Return [X, Y] of the center of cell containing provided text 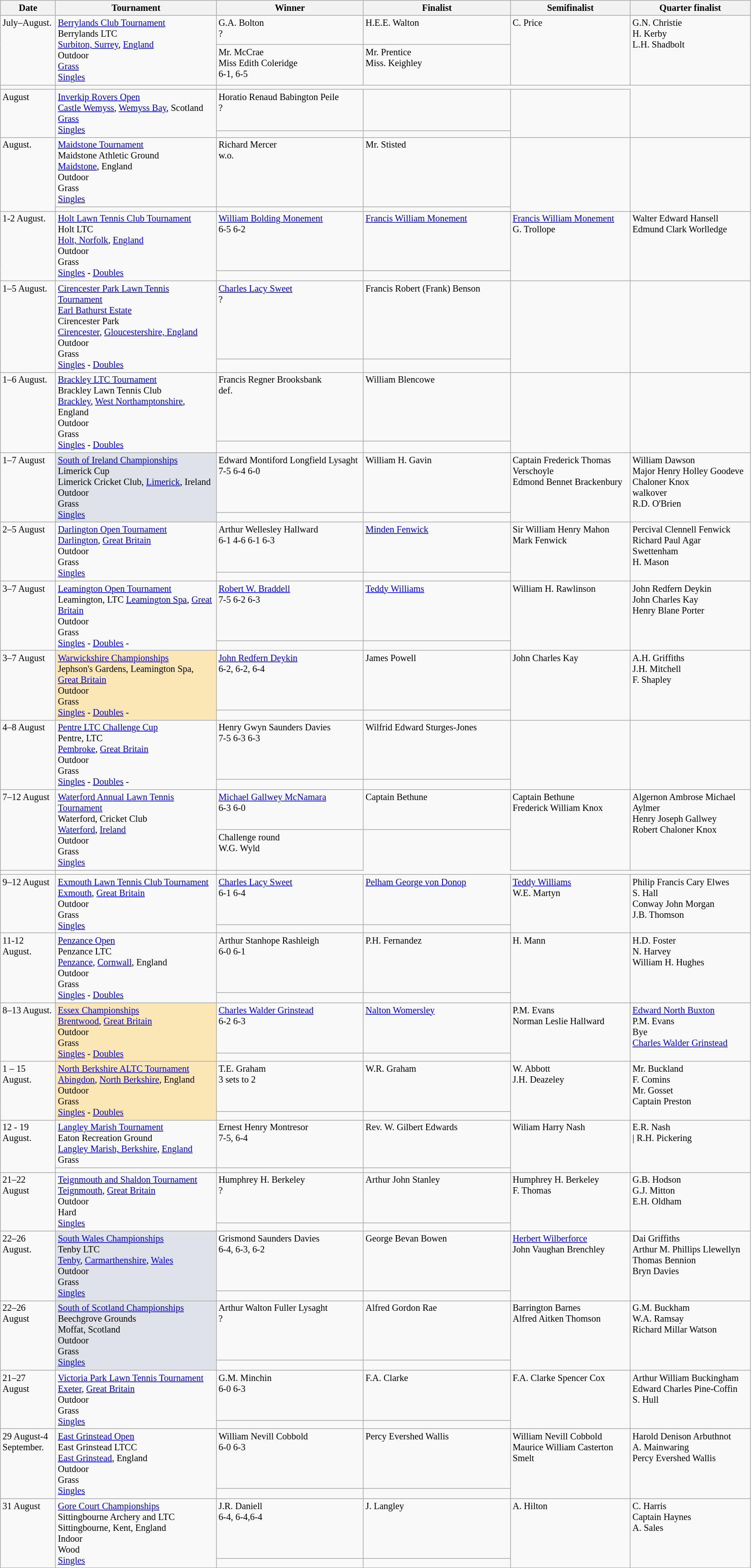
T.E. Graham 3 sets to 2 [290, 1087]
29 August-4 September. [28, 1463]
John Redfern Deykin 6-2, 6-2, 6-4 [290, 680]
Philip Francis Cary Elwes S. Hall Conway John Morgan J.B. Thomson [690, 904]
E.R. Nash| R.H. Pickering [690, 1146]
William H. Gavin [437, 482]
9–12 August [28, 904]
Percival Clennell Fenwick Richard Paul Agar Swettenham H. Mason [690, 551]
South of Ireland ChampionshipsLimerick Cup Limerick Cricket Club, Limerick, IrelandOutdoorGrassSingles [136, 487]
William Blencowe [437, 407]
Challenge round W.G. Wyld [290, 849]
William Bolding Monement6-5 6-2 [290, 241]
H.D. Foster N. Harvey William H. Hughes [690, 968]
James Powell [437, 680]
Sir William Henry Mahon Mark Fenwick [571, 551]
1–6 August. [28, 412]
Cirencester Park Lawn Tennis TournamentEarl Bathurst EstateCirencester ParkCirencester, Gloucestershire, EnglandOutdoorGrassSingles - Doubles [136, 326]
Winner [290, 8]
William Nevill Cobbold 6-0 6-3 [290, 1458]
Semifinalist [571, 8]
Captain Frederick Thomas Verschoyle Edmond Bennet Brackenbury [571, 487]
Herbert Wilberforce John Vaughan Brenchley [571, 1266]
Inverkip Rovers OpenCastle Wemyss, Wemyss Bay, Scotland Grass Singles [136, 113]
31 August [28, 1533]
11-12 August. [28, 968]
Harold Denison Arbuthnot A. Mainwaring Percy Evershed Wallis [690, 1463]
Minden Fenwick [437, 547]
1–5 August. [28, 326]
Arthur William Buckingham Edward Charles Pine-Coffin S. Hull [690, 1400]
Arthur John Stanley [437, 1197]
Rev. W. Gilbert Edwards [437, 1144]
1-2 August. [28, 246]
A. Hilton [571, 1533]
Waterford Annual Lawn Tennis Tournament Waterford, Cricket ClubWaterford, IrelandOutdoorGrassSingles [136, 830]
Arthur Stanhope Rashleigh6-0 6-1 [290, 963]
1–7 August [28, 487]
Leamington Open Tournament Leamington, LTC Leamington Spa, Great BritainOutdoorGrassSingles - Doubles - [136, 616]
A.H. Griffiths J.H. Mitchell F. Shapley [690, 685]
12 - 19 August. [28, 1146]
P.H. Fernandez [437, 963]
North Berkshire ALTC Tournament Abingdon, North Berkshire, EnglandOutdoor GrassSingles - Doubles [136, 1091]
Teddy Williams W.E. Martyn [571, 904]
Berrylands Club Tournament Berrylands LTCSurbiton, Surrey, EnglandOutdoorGrassSingles [136, 50]
William H. Rawlinson [571, 616]
Mr. Prentice Miss. Keighley [437, 65]
J. Langley [437, 1528]
Francis Robert (Frank) Benson [437, 320]
F.A. Clarke [437, 1395]
Horatio Renaud Babington Peile? [290, 110]
G.B. Hodson G.J. Mitton E.H. Oldham [690, 1202]
Exmouth Lawn Tennis Club Tournament Exmouth, Great BritainOutdoorGrassSingles [136, 904]
Warwickshire Championships Jephson's Gardens, Leamington Spa, Great BritainOutdoorGrassSingles - Doubles - [136, 685]
G.M. Minchin6-0 6-3 [290, 1395]
Arthur Walton Fuller Lysaght? [290, 1330]
Holt Lawn Tennis Club TournamentHolt LTCHolt, Norfolk, EnglandOutdoorGrassSingles - Doubles [136, 246]
Maidstone Tournament Maidstone Athletic GroundMaidstone, EnglandOutdoorGrassSingles [136, 172]
22–26 August. [28, 1266]
William Nevill Cobbold Maurice William Casterton Smelt [571, 1463]
Edward Montiford Longfield Lysaght7-5 6-4 6-0 [290, 482]
Captain Bethune [437, 810]
C. Harris Captain Haynes A. Sales [690, 1533]
G.M. Buckham W.A. Ramsay Richard Millar Watson [690, 1335]
Walter Edward Hansell Edmund Clark Worlledge [690, 246]
Brackley LTC TournamentBrackley Lawn Tennis ClubBrackley, West Northamptonshire, EnglandOutdoorGrassSingles - Doubles [136, 412]
Pentre LTC Challenge Cup Pentre, LTC Pembroke, Great BritainOutdoorGrassSingles - Doubles - [136, 755]
J.R. Daniell6-4, 6-4,6-4 [290, 1528]
Alfred Gordon Rae [437, 1330]
Barrington Barnes Alfred Aitken Thomson [571, 1335]
Mr. McCrae Miss Edith Coleridge 6-1, 6-5 [290, 65]
Quarter finalist [690, 8]
2–5 August [28, 551]
Victoria Park Lawn Tennis TournamentExeter, Great BritainOutdoor GrassSingles [136, 1400]
July–August. [28, 50]
P.M. Evans Norman Leslie Hallward [571, 1032]
22–26 August [28, 1335]
William Dawson Major Henry Holley Goodeve Chaloner Knoxwalkover R.D. O'Brien [690, 487]
August. [28, 174]
Gore Court Championships Sittingbourne Archery and LTCSittingbourne, Kent, EnglandIndoorWood Singles [136, 1533]
C. Price [571, 50]
Essex Championships Brentwood, Great BritainOutdoor GrassSingles - Doubles [136, 1032]
H. Mann [571, 968]
G.N. Christie H. Kerby L.H. Shadbolt [690, 50]
Wiliam Harry Nash [571, 1146]
Henry Gwyn Saunders Davies 7-5 6-3 6-3 [290, 750]
Percy Evershed Wallis [437, 1458]
Mr. Stisted [437, 172]
4–8 August [28, 755]
Francis Regner Brooksbankdef. [290, 407]
Wilfrid Edward Sturges-Jones [437, 750]
Tournament [136, 8]
Mr. Buckland F. Comins Mr. Gosset Captain Preston [690, 1091]
Richard Mercerw.o. [290, 172]
August [28, 113]
East Grinstead Open East Grinstead LTCCEast Grinstead, EnglandOutdoor GrassSingles [136, 1463]
Nalton Womersley [437, 1028]
Charles Lacy Sweet6-1 6-4 [290, 899]
Darlington Open Tournament Darlington, Great BritainOutdoorGrassSingles [136, 551]
George Bevan Bowen [437, 1261]
Francis William Monement [437, 241]
Date [28, 8]
8–13 August. [28, 1032]
1 – 15 August. [28, 1091]
7–12 August [28, 830]
F.A. Clarke Spencer Cox [571, 1400]
Langley Marish TournamentEaton Recreation Ground Langley Marish, Berkshire, EnglandGrass [136, 1144]
Captain Bethune Frederick William Knox [571, 830]
Dai Griffiths Arthur M. Phillips Llewellyn Thomas Bennion Bryn Davies [690, 1266]
W.R. Graham [437, 1087]
Pelham George von Donop [437, 899]
21–27 August [28, 1400]
Charles Lacy Sweet? [290, 320]
Robert W. Braddell 7-5 6-2 6-3 [290, 611]
Francis William Monement G. Trollope [571, 246]
W. Abbott J.H. Deazeley [571, 1091]
John Redfern Deykin John Charles Kay Henry Blane Porter [690, 616]
Teddy Williams [437, 611]
Charles Walder Grinstead6-2 6-3 [290, 1028]
Ernest Henry Montresor7-5, 6-4 [290, 1144]
South of Scotland ChampionshipsBeechgrove GroundsMoffat, ScotlandOutdoorGrassSingles [136, 1335]
South Wales Championships Tenby LTCTenby, Carmarthenshire, WalesOutdoorGrassSingles [136, 1266]
John Charles Kay [571, 685]
Humphrey H. Berkeley F. Thomas [571, 1202]
Edward North Buxton P.M. EvansBye Charles Walder Grinstead [690, 1032]
H.E.E. Walton [437, 30]
Arthur Wellesley Hallward6-1 4-6 6-1 6-3 [290, 547]
Michael Gallwey McNamara6-3 6-0 [290, 810]
Teignmouth and Shaldon Tournament Teignmouth, Great BritainOutdoorHardSingles [136, 1202]
G.A. Bolton? [290, 30]
Humphrey H. Berkeley? [290, 1197]
21–22 August [28, 1202]
Penzance OpenPenzance LTCPenzance, Cornwall, EnglandOutdoorGrassSingles - Doubles [136, 968]
Finalist [437, 8]
Grismond Saunders Davies6-4, 6-3, 6-2 [290, 1261]
Algernon Ambrose Michael Aylmer Henry Joseph Gallwey Robert Chaloner Knox [690, 830]
